Search for the cell housing the specified text and yield its (X, Y) center coordinate. 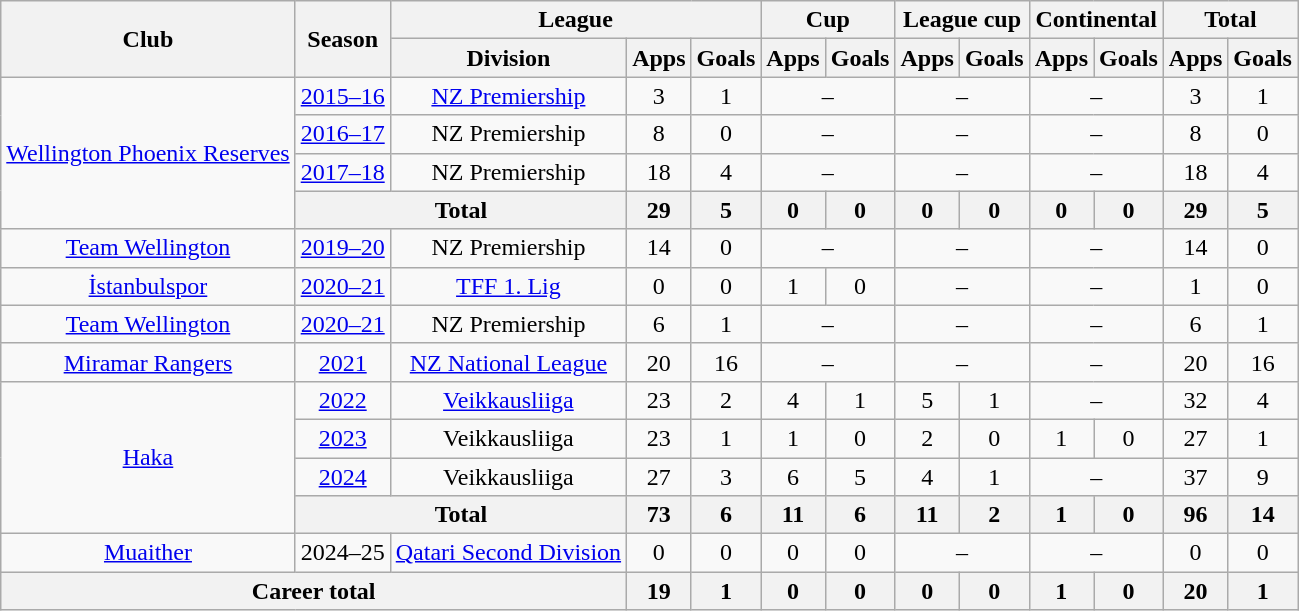
2024 (342, 477)
Muaither (148, 553)
Wellington Phoenix Reserves (148, 153)
2019–20 (342, 248)
73 (659, 515)
Club (148, 39)
Haka (148, 457)
League (576, 20)
2016–17 (342, 134)
İstanbulspor (148, 286)
NZ National League (508, 362)
Division (508, 58)
19 (659, 591)
2023 (342, 438)
2021 (342, 362)
37 (1195, 477)
Continental (1096, 20)
2024–25 (342, 553)
TFF 1. Lig (508, 286)
Cup (828, 20)
96 (1195, 515)
2017–18 (342, 172)
9 (1263, 477)
2015–16 (342, 96)
Miramar Rangers (148, 362)
League cup (962, 20)
32 (1195, 400)
Season (342, 39)
2022 (342, 400)
Career total (314, 591)
Qatari Second Division (508, 553)
